Output the [x, y] coordinate of the center of the cell containing the given text.  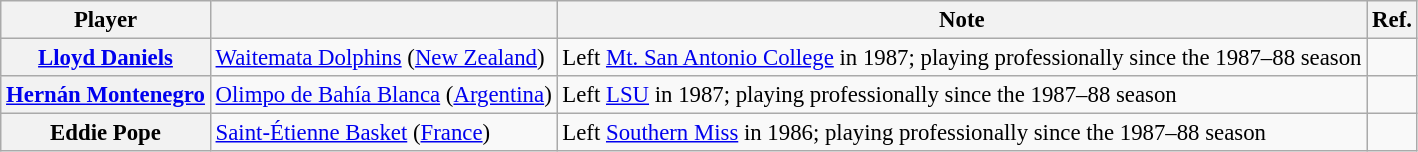
Eddie Pope [106, 133]
Hernán Montenegro [106, 95]
Left Mt. San Antonio College in 1987; playing professionally since the 1987–88 season [962, 58]
Ref. [1392, 20]
Left LSU in 1987; playing professionally since the 1987–88 season [962, 95]
Left Southern Miss in 1986; playing professionally since the 1987–88 season [962, 133]
Saint-Étienne Basket (France) [384, 133]
Waitemata Dolphins (New Zealand) [384, 58]
Lloyd Daniels [106, 58]
Olimpo de Bahía Blanca (Argentina) [384, 95]
Note [962, 20]
Player [106, 20]
